From the cell containing the given text, extract its center point as [X, Y] coordinate. 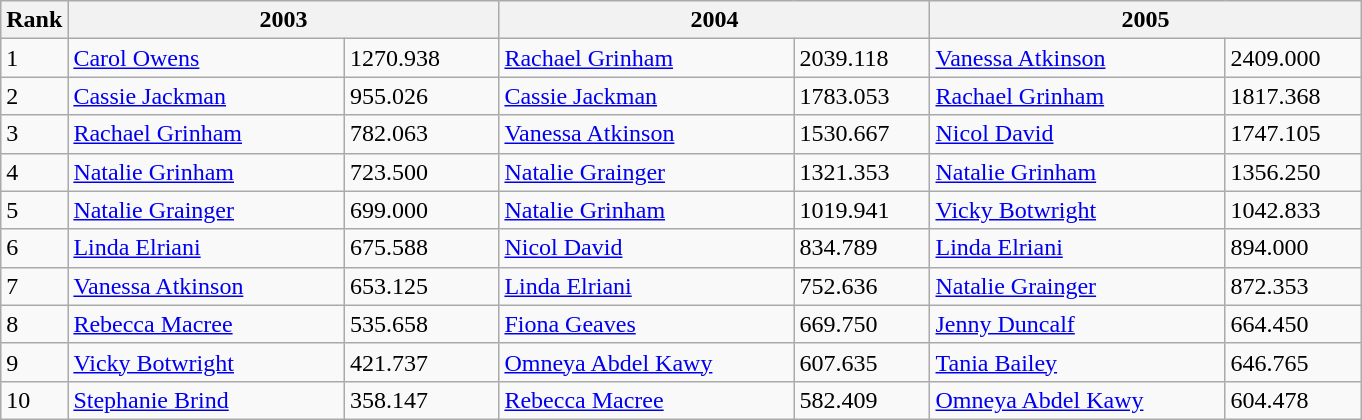
1817.368 [1293, 96]
669.750 [862, 324]
723.500 [421, 172]
1042.833 [1293, 210]
7 [34, 286]
2003 [284, 20]
894.000 [1293, 248]
782.063 [421, 134]
1747.105 [1293, 134]
955.026 [421, 96]
834.789 [862, 248]
607.635 [862, 362]
358.147 [421, 400]
2004 [714, 20]
646.765 [1293, 362]
421.737 [421, 362]
872.353 [1293, 286]
535.658 [421, 324]
2409.000 [1293, 58]
1321.353 [862, 172]
Jenny Duncalf [1078, 324]
699.000 [421, 210]
Stephanie Brind [206, 400]
1270.938 [421, 58]
1356.250 [1293, 172]
Tania Bailey [1078, 362]
1 [34, 58]
752.636 [862, 286]
4 [34, 172]
1019.941 [862, 210]
664.450 [1293, 324]
604.478 [1293, 400]
675.588 [421, 248]
1783.053 [862, 96]
8 [34, 324]
2 [34, 96]
Rank [34, 20]
3 [34, 134]
1530.667 [862, 134]
582.409 [862, 400]
5 [34, 210]
2039.118 [862, 58]
653.125 [421, 286]
Fiona Geaves [646, 324]
9 [34, 362]
6 [34, 248]
10 [34, 400]
Carol Owens [206, 58]
2005 [1146, 20]
